Extract the [X, Y] coordinate from the center of the cell holding the provided text.  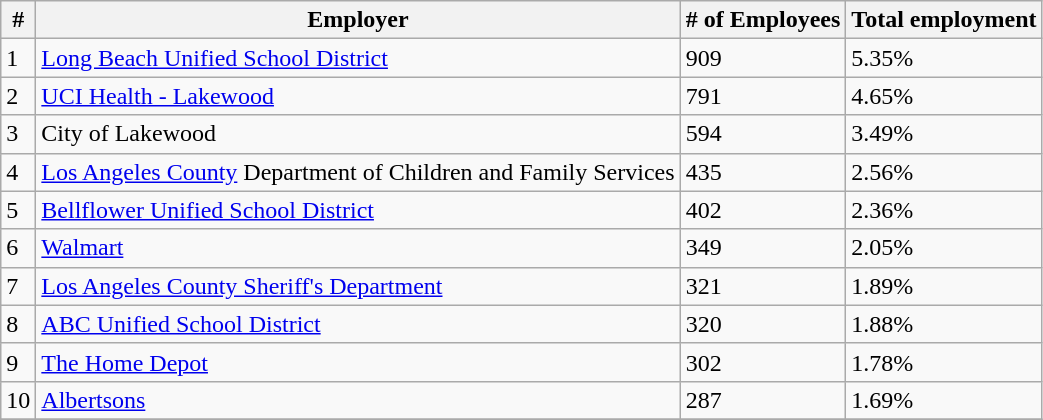
City of Lakewood [358, 134]
5.35% [944, 58]
UCI Health - Lakewood [358, 96]
4 [18, 172]
2 [18, 96]
1.88% [944, 324]
10 [18, 400]
3.49% [944, 134]
435 [763, 172]
349 [763, 248]
402 [763, 210]
1.69% [944, 400]
7 [18, 286]
1.89% [944, 286]
5 [18, 210]
8 [18, 324]
The Home Depot [358, 362]
Los Angeles County Sheriff's Department [358, 286]
ABC Unified School District [358, 324]
909 [763, 58]
Bellflower Unified School District [358, 210]
Long Beach Unified School District [358, 58]
1 [18, 58]
Los Angeles County Department of Children and Family Services [358, 172]
594 [763, 134]
1.78% [944, 362]
302 [763, 362]
2.36% [944, 210]
4.65% [944, 96]
Total employment [944, 20]
9 [18, 362]
320 [763, 324]
Employer [358, 20]
3 [18, 134]
791 [763, 96]
2.05% [944, 248]
6 [18, 248]
# of Employees [763, 20]
287 [763, 400]
2.56% [944, 172]
321 [763, 286]
# [18, 20]
Walmart [358, 248]
Albertsons [358, 400]
